Search for the cell housing the specified text and yield its [X, Y] center coordinate. 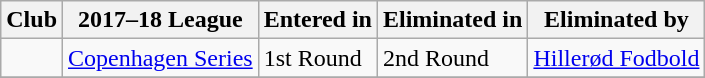
2017–18 League [161, 20]
Copenhagen Series [161, 58]
Club [32, 20]
Entered in [318, 20]
Hillerød Fodbold [616, 58]
1st Round [318, 58]
2nd Round [452, 58]
Eliminated by [616, 20]
Eliminated in [452, 20]
